Pinpoint the cell where the given text exists, returning its [X, Y] midpoint coordinate. 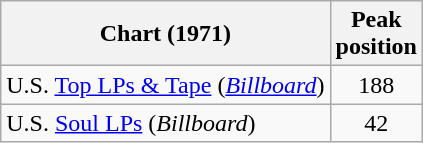
Peakposition [376, 34]
U.S. Top LPs & Tape (Billboard) [166, 85]
188 [376, 85]
42 [376, 123]
U.S. Soul LPs (Billboard) [166, 123]
Chart (1971) [166, 34]
